Return the [X, Y] coordinate for the center point of the cell that contains the specified text.  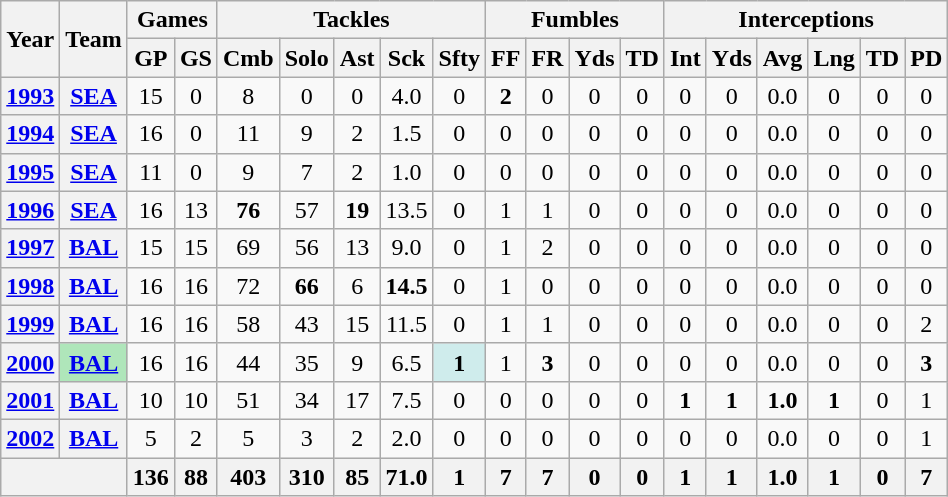
GP [150, 58]
Sck [406, 58]
71.0 [406, 477]
44 [248, 362]
88 [196, 477]
57 [306, 210]
1998 [30, 286]
43 [306, 324]
Avg [782, 58]
FR [548, 58]
35 [306, 362]
56 [306, 248]
17 [357, 400]
2000 [30, 362]
Fumbles [574, 20]
1.5 [406, 134]
34 [306, 400]
11.5 [406, 324]
76 [248, 210]
85 [357, 477]
GS [196, 58]
1999 [30, 324]
6 [357, 286]
14.5 [406, 286]
1996 [30, 210]
Interceptions [806, 20]
4.0 [406, 96]
1993 [30, 96]
69 [248, 248]
PD [926, 58]
Ast [357, 58]
403 [248, 477]
1997 [30, 248]
13.5 [406, 210]
Cmb [248, 58]
58 [248, 324]
19 [357, 210]
2001 [30, 400]
2.0 [406, 438]
8 [248, 96]
Int [685, 58]
7.5 [406, 400]
2002 [30, 438]
310 [306, 477]
Tackles [351, 20]
72 [248, 286]
1995 [30, 172]
Solo [306, 58]
Sfty [459, 58]
6.5 [406, 362]
136 [150, 477]
9.0 [406, 248]
66 [306, 286]
Team [94, 39]
Year [30, 39]
1994 [30, 134]
51 [248, 400]
Lng [834, 58]
Games [172, 20]
FF [505, 58]
